Output the (X, Y) coordinate of the center of the cell containing the given text.  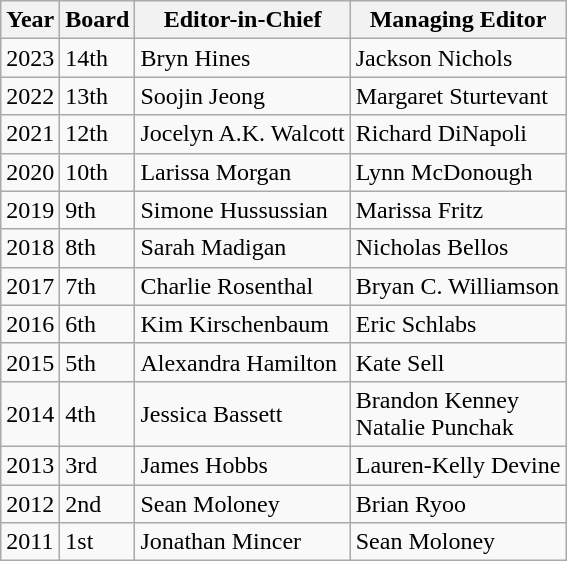
Lauren-Kelly Devine (458, 465)
2016 (30, 324)
2021 (30, 134)
2014 (30, 414)
Jonathan Mincer (242, 542)
Jocelyn A.K. Walcott (242, 134)
Kate Sell (458, 362)
James Hobbs (242, 465)
9th (98, 210)
14th (98, 58)
Simone Hussussian (242, 210)
4th (98, 414)
Jessica Bassett (242, 414)
1st (98, 542)
2013 (30, 465)
13th (98, 96)
Richard DiNapoli (458, 134)
Brian Ryoo (458, 503)
Nicholas Bellos (458, 248)
10th (98, 172)
Bryn Hines (242, 58)
5th (98, 362)
12th (98, 134)
2020 (30, 172)
2018 (30, 248)
2015 (30, 362)
2022 (30, 96)
Soojin Jeong (242, 96)
Managing Editor (458, 20)
Lynn McDonough (458, 172)
2019 (30, 210)
2017 (30, 286)
7th (98, 286)
Brandon KenneyNatalie Punchak (458, 414)
3rd (98, 465)
Eric Schlabs (458, 324)
2023 (30, 58)
8th (98, 248)
Year (30, 20)
Jackson Nichols (458, 58)
Editor-in-Chief (242, 20)
Kim Kirschenbaum (242, 324)
2nd (98, 503)
Margaret Sturtevant (458, 96)
Board (98, 20)
2011 (30, 542)
Bryan C. Williamson (458, 286)
Alexandra Hamilton (242, 362)
Sarah Madigan (242, 248)
6th (98, 324)
Marissa Fritz (458, 210)
Larissa Morgan (242, 172)
Charlie Rosenthal (242, 286)
2012 (30, 503)
